Capture the cell that displays the provided text and extract its [x, y] central coordinate. 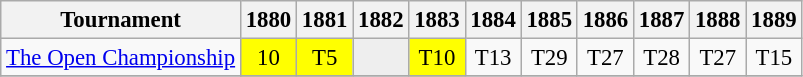
1885 [549, 20]
1882 [381, 20]
Tournament [121, 20]
1884 [493, 20]
10 [268, 58]
T29 [549, 58]
T15 [774, 58]
T28 [661, 58]
1887 [661, 20]
1880 [268, 20]
T10 [437, 58]
T13 [493, 58]
The Open Championship [121, 58]
1889 [774, 20]
1888 [718, 20]
1886 [605, 20]
1881 [325, 20]
1883 [437, 20]
T5 [325, 58]
